Pinpoint the cell where the given text exists, returning its [x, y] midpoint coordinate. 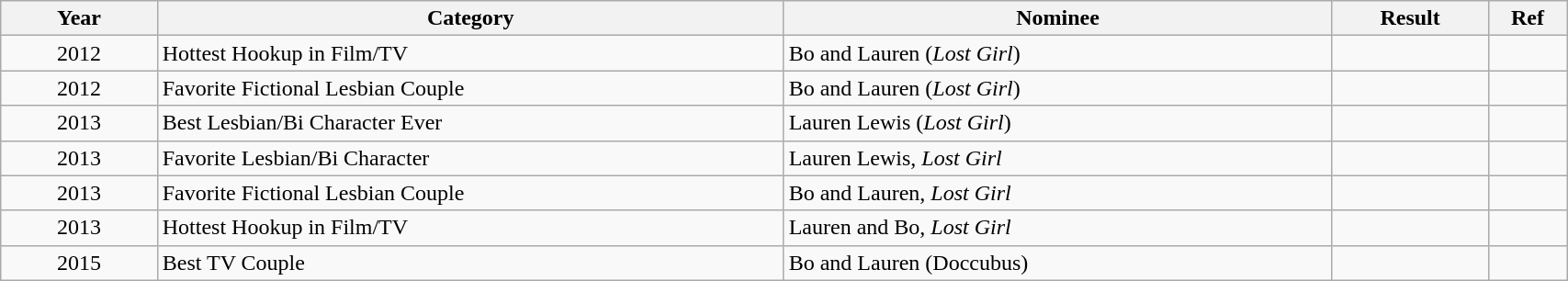
Lauren Lewis, Lost Girl [1058, 158]
Category [470, 18]
Bo and Lauren, Lost Girl [1058, 193]
Favorite Lesbian/Bi Character [470, 158]
Lauren and Bo, Lost Girl [1058, 228]
Lauren Lewis (Lost Girl) [1058, 123]
Ref [1527, 18]
Result [1410, 18]
Best TV Couple [470, 263]
2015 [79, 263]
Nominee [1058, 18]
Year [79, 18]
Bo and Lauren (Doccubus) [1058, 263]
Best Lesbian/Bi Character Ever [470, 123]
